Return the [X, Y] coordinate for the center point of the cell that contains the specified text.  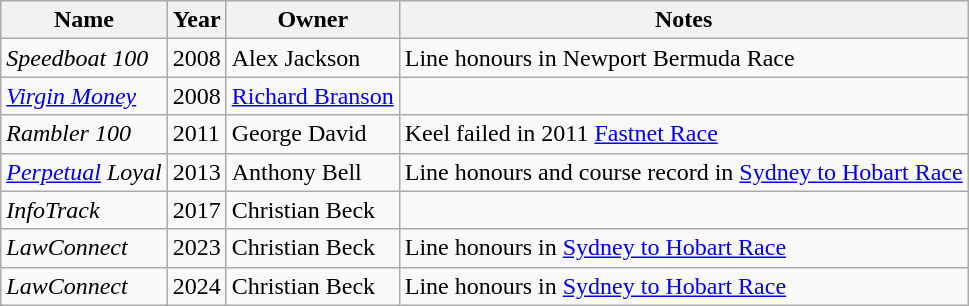
Anthony Bell [312, 172]
George David [312, 134]
2011 [196, 134]
Line honours in Newport Bermuda Race [684, 58]
InfoTrack [84, 210]
2023 [196, 248]
2017 [196, 210]
2013 [196, 172]
Owner [312, 20]
Line honours and course record in Sydney to Hobart Race [684, 172]
2024 [196, 286]
Keel failed in 2011 Fastnet Race [684, 134]
Name [84, 20]
Notes [684, 20]
Speedboat 100 [84, 58]
Year [196, 20]
Perpetual Loyal [84, 172]
Rambler 100 [84, 134]
Alex Jackson [312, 58]
Virgin Money [84, 96]
Richard Branson [312, 96]
